Provide the [X, Y] coordinate of the cell's center where the given text is located.  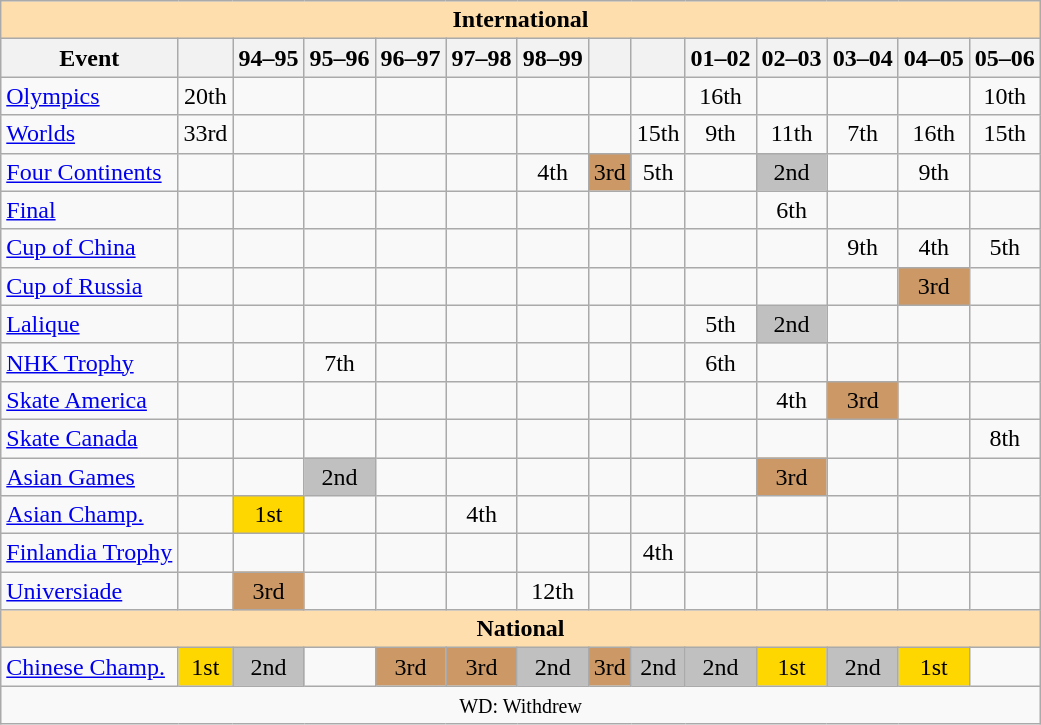
National [521, 629]
Olympics [90, 96]
8th [1004, 438]
Worlds [90, 134]
Chinese Champ. [90, 667]
Skate America [90, 400]
Event [90, 58]
Skate Canada [90, 438]
Lalique [90, 324]
05–06 [1004, 58]
98–99 [552, 58]
11th [792, 134]
20th [206, 96]
12th [552, 591]
97–98 [482, 58]
94–95 [268, 58]
Finlandia Trophy [90, 553]
Final [90, 210]
02–03 [792, 58]
Cup of Russia [90, 286]
Asian Games [90, 477]
03–04 [862, 58]
10th [1004, 96]
NHK Trophy [90, 362]
Asian Champ. [90, 515]
96–97 [410, 58]
Four Continents [90, 172]
International [521, 20]
WD: Withdrew [521, 705]
33rd [206, 134]
Universiade [90, 591]
Cup of China [90, 248]
01–02 [720, 58]
95–96 [340, 58]
04–05 [934, 58]
